Return [x, y] of the center of cell containing provided text 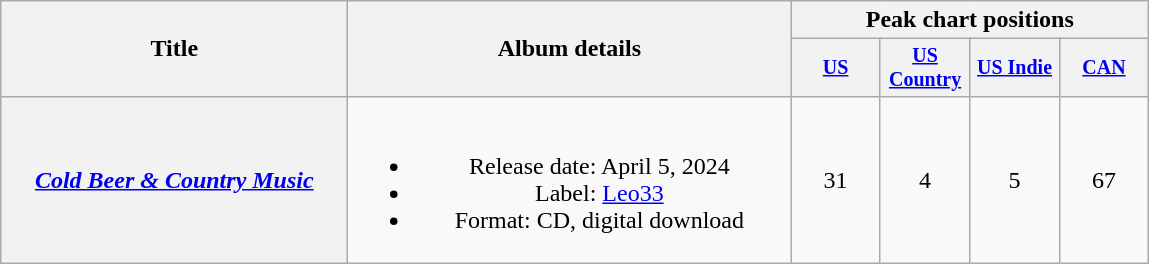
CAN [1104, 68]
67 [1104, 180]
US Indie [1014, 68]
US [836, 68]
Title [174, 49]
Album details [570, 49]
5 [1014, 180]
Release date: April 5, 2024Label: Leo33Format: CD, digital download [570, 180]
US Country [924, 68]
31 [836, 180]
Peak chart positions [970, 20]
4 [924, 180]
Cold Beer & Country Music [174, 180]
